Detect which cell encompasses the target text, then output its [X, Y] center coordinate. 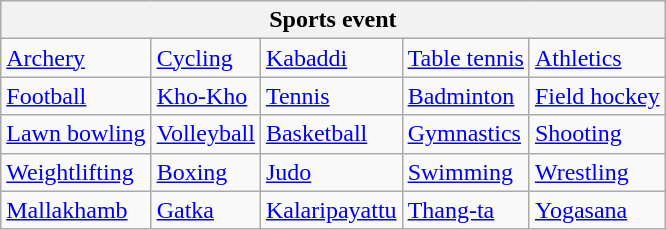
Field hockey [597, 96]
Gymnastics [466, 134]
Kabaddi [331, 58]
Cycling [206, 58]
Badminton [466, 96]
Yogasana [597, 210]
Football [76, 96]
Sports event [333, 20]
Judo [331, 172]
Thang-ta [466, 210]
Swimming [466, 172]
Table tennis [466, 58]
Boxing [206, 172]
Lawn bowling [76, 134]
Weightlifting [76, 172]
Basketball [331, 134]
Wrestling [597, 172]
Volleyball [206, 134]
Kalaripayattu [331, 210]
Athletics [597, 58]
Shooting [597, 134]
Mallakhamb [76, 210]
Archery [76, 58]
Tennis [331, 96]
Gatka [206, 210]
Kho-Kho [206, 96]
